Return [X, Y] of the center of cell containing provided text 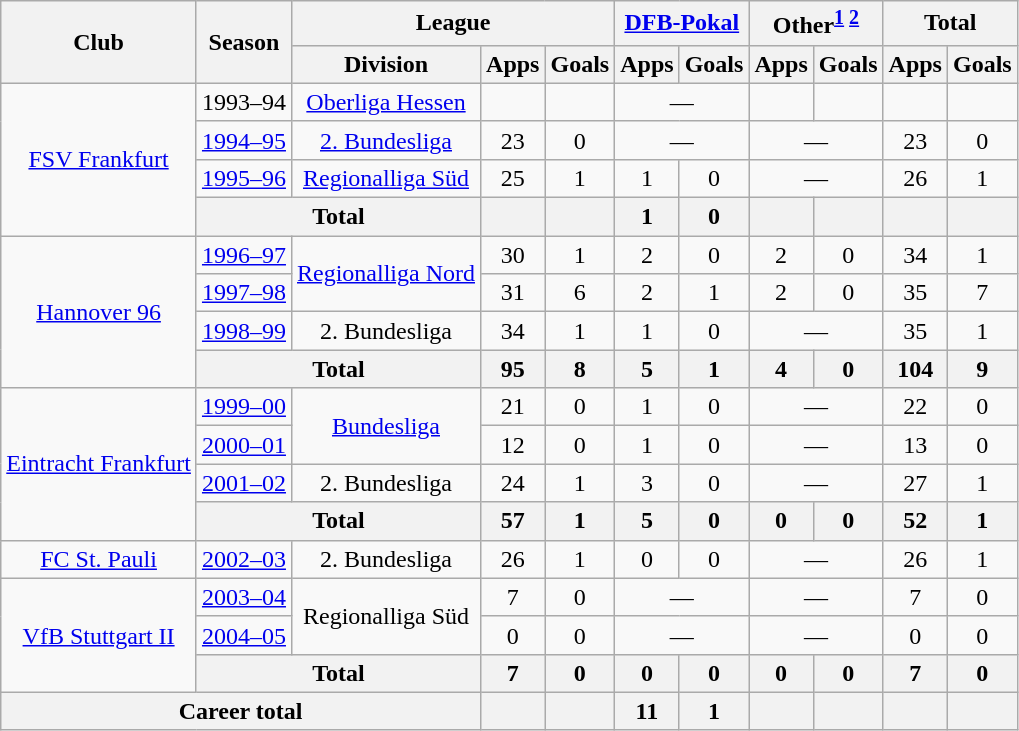
1994–95 [244, 140]
FSV Frankfurt [99, 159]
22 [915, 407]
13 [915, 445]
League [452, 24]
57 [513, 521]
6 [580, 293]
2003–04 [244, 597]
8 [580, 369]
30 [513, 255]
Career total [241, 711]
1997–98 [244, 293]
2000–01 [244, 445]
Hannover 96 [99, 312]
Bundesliga [386, 426]
9 [982, 369]
2002–03 [244, 559]
1995–96 [244, 178]
Division [386, 64]
1996–97 [244, 255]
Regionalliga Nord [386, 274]
104 [915, 369]
FC St. Pauli [99, 559]
Other1 2 [816, 24]
21 [513, 407]
31 [513, 293]
Eintracht Frankfurt [99, 464]
52 [915, 521]
VfB Stuttgart II [99, 635]
11 [647, 711]
27 [915, 483]
Club [99, 42]
1999–00 [244, 407]
4 [781, 369]
2001–02 [244, 483]
DFB-Pokal [682, 24]
25 [513, 178]
1998–99 [244, 331]
Oberliga Hessen [386, 102]
Season [244, 42]
3 [647, 483]
2004–05 [244, 635]
12 [513, 445]
1993–94 [244, 102]
24 [513, 483]
95 [513, 369]
